Scan for the cell matching the given text and deliver its [X, Y] coordinate at center. 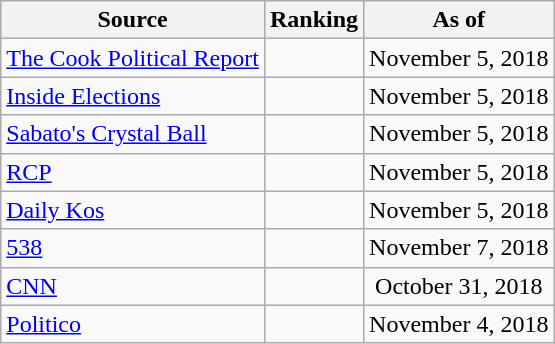
As of [459, 20]
Ranking [314, 20]
CNN [133, 286]
Politico [133, 324]
November 7, 2018 [459, 248]
538 [133, 248]
Source [133, 20]
The Cook Political Report [133, 58]
Daily Kos [133, 210]
RCP [133, 172]
November 4, 2018 [459, 324]
Inside Elections [133, 96]
October 31, 2018 [459, 286]
Sabato's Crystal Ball [133, 134]
